Output the [X, Y] coordinate of the center of the cell containing the given text.  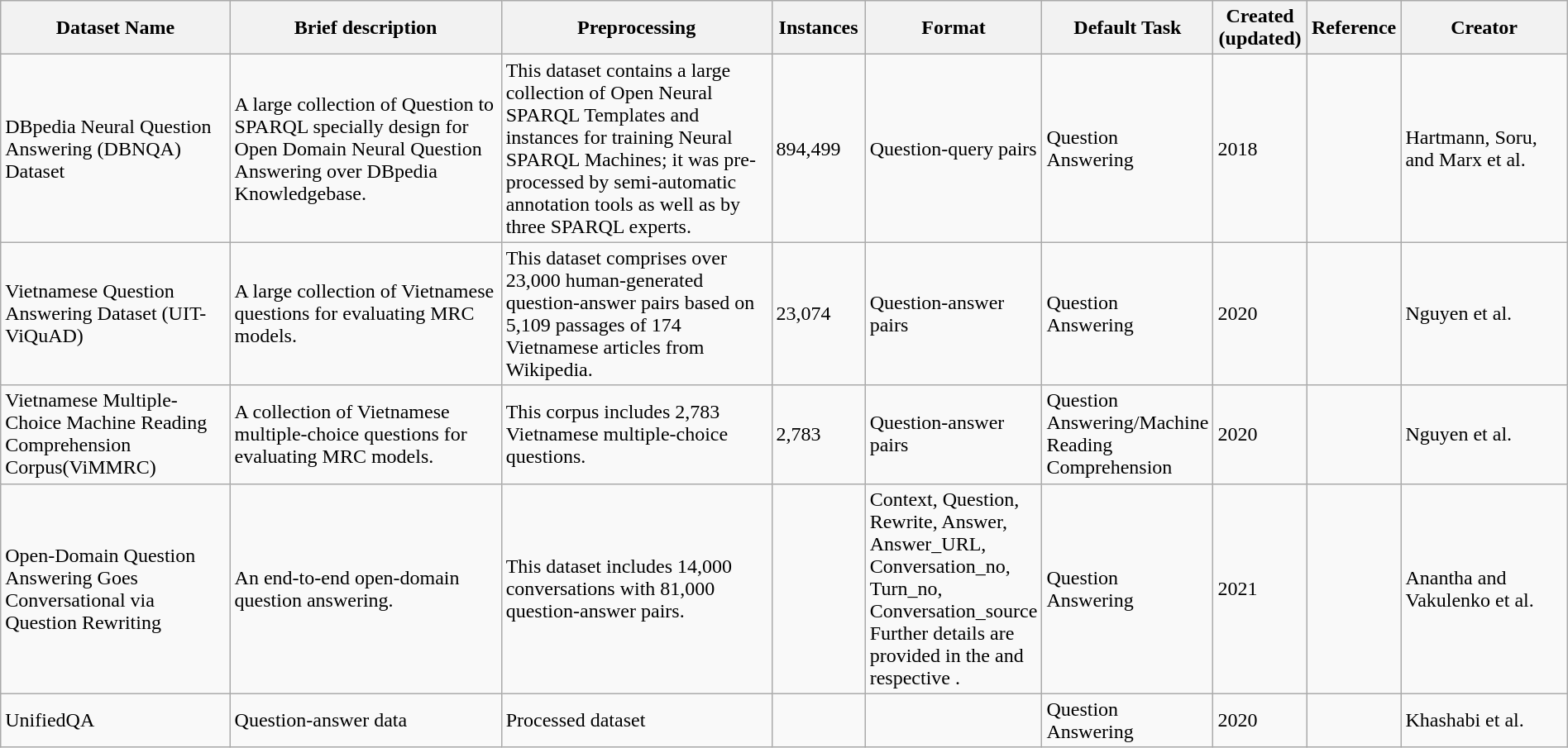
Question-query pairs [954, 149]
Created (updated) [1260, 28]
Vietnamese Multiple-Choice Machine Reading Comprehension Corpus(ViMMRC) [116, 435]
Instances [819, 28]
This dataset comprises over 23,000 human-generated question-answer pairs based on 5,109 passages of 174 Vietnamese articles from Wikipedia. [637, 314]
DBpedia Neural Question Answering (DBNQA) Dataset [116, 149]
Default Task [1128, 28]
A collection of Vietnamese multiple-choice questions for evaluating MRC models. [366, 435]
Brief description [366, 28]
894,499 [819, 149]
Dataset Name [116, 28]
Open-Domain Question Answering Goes Conversational via Question Rewriting [116, 588]
Question Answering/Machine Reading Comprehension [1128, 435]
Context, Question, Rewrite, Answer, Answer_URL, Conversation_no, Turn_no, Conversation_sourceFurther details are provided in the and respective . [954, 588]
Format [954, 28]
An end-to-end open-domain question answering. [366, 588]
2,783 [819, 435]
This corpus includes 2,783 Vietnamese multiple-choice questions. [637, 435]
Preprocessing [637, 28]
Vietnamese Question Answering Dataset (UIT-ViQuAD) [116, 314]
Creator [1484, 28]
UnifiedQA [116, 721]
2018 [1260, 149]
Question-answer data [366, 721]
2021 [1260, 588]
Processed dataset [637, 721]
Reference [1354, 28]
Anantha and Vakulenko et al. [1484, 588]
This dataset includes 14,000 conversations with 81,000 question-answer pairs. [637, 588]
Hartmann, Soru, and Marx et al. [1484, 149]
23,074 [819, 314]
A large collection of Vietnamese questions for evaluating MRC models. [366, 314]
Khashabi et al. [1484, 721]
A large collection of Question to SPARQL specially design for Open Domain Neural Question Answering over DBpedia Knowledgebase. [366, 149]
